Scan for the cell matching the given text and deliver its [X, Y] coordinate at center. 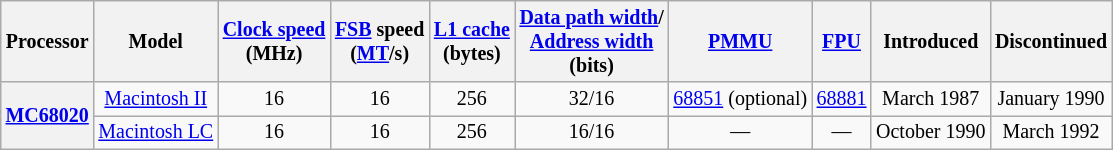
Discontinued [1051, 42]
Macintosh LC [156, 132]
MC68020 [48, 116]
16/16 [592, 132]
PMMU [740, 42]
Data path width/Address width(bits) [592, 42]
L1 cache(bytes) [472, 42]
January 1990 [1051, 100]
68881 [842, 100]
FSB speed(MT/s) [380, 42]
32/16 [592, 100]
October 1990 [930, 132]
FPU [842, 42]
Processor [48, 42]
Introduced [930, 42]
68851 (optional) [740, 100]
Model [156, 42]
March 1992 [1051, 132]
Macintosh II [156, 100]
March 1987 [930, 100]
Clock speed(MHz) [274, 42]
